Determine the [X, Y] coordinate at the center of the cell enclosing the given text.  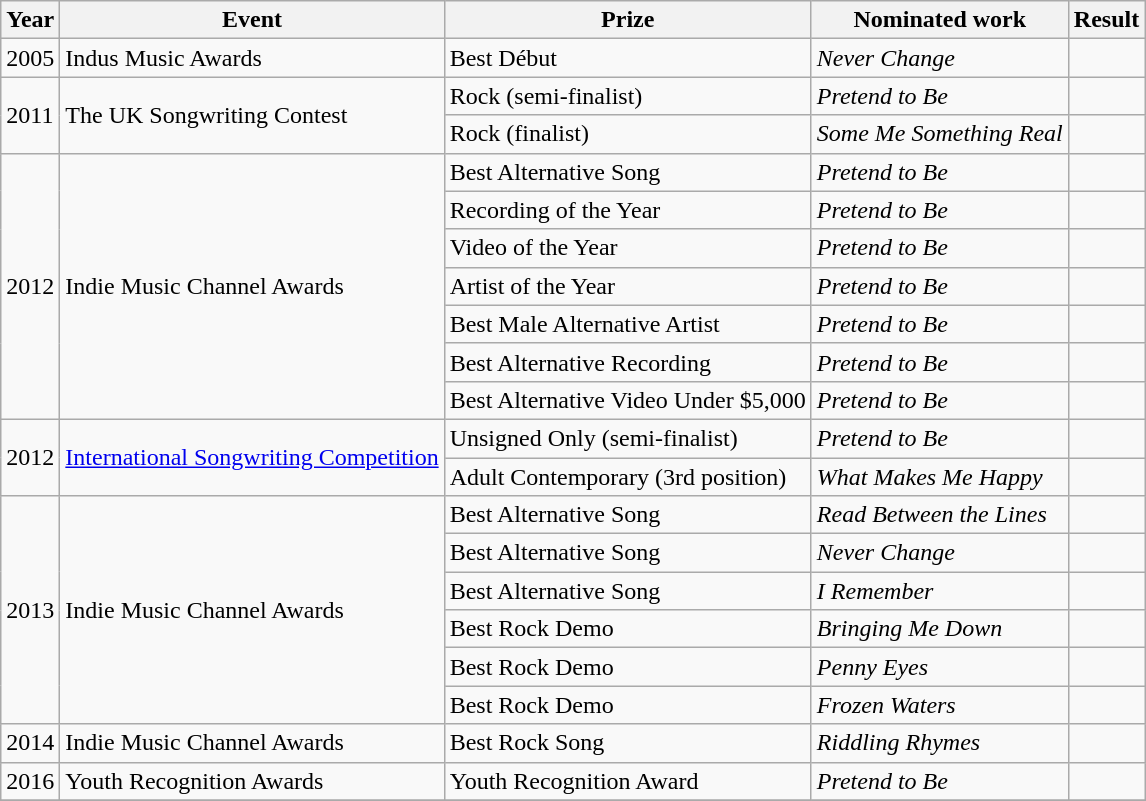
Adult Contemporary (3rd position) [628, 477]
Youth Recognition Awards [252, 781]
Indus Music Awards [252, 58]
Frozen Waters [940, 705]
Prize [628, 20]
Bringing Me Down [940, 629]
Recording of the Year [628, 210]
Riddling Rhymes [940, 743]
2016 [30, 781]
Penny Eyes [940, 667]
Best Début [628, 58]
International Songwriting Competition [252, 457]
Best Male Alternative Artist [628, 324]
2014 [30, 743]
What Makes Me Happy [940, 477]
2005 [30, 58]
Year [30, 20]
The UK Songwriting Contest [252, 115]
Best Alternative Video Under $5,000 [628, 400]
Result [1106, 20]
2013 [30, 610]
Video of the Year [628, 248]
Read Between the Lines [940, 515]
Some Me Something Real [940, 134]
Best Alternative Recording [628, 362]
Rock (semi-finalist) [628, 96]
Youth Recognition Award [628, 781]
Nominated work [940, 20]
2011 [30, 115]
Unsigned Only (semi-finalist) [628, 438]
Artist of the Year [628, 286]
I Remember [940, 591]
Event [252, 20]
Rock (finalist) [628, 134]
Best Rock Song [628, 743]
